Return [X, Y] of the center of cell containing provided text 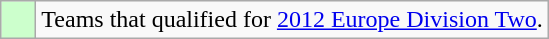
Teams that qualified for 2012 Europe Division Two. [292, 20]
